Locate the cell with the specified text and output its [X, Y] center coordinate. 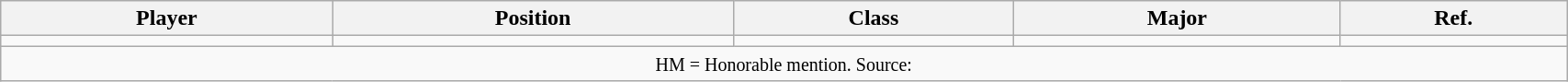
Ref. [1453, 18]
Player [167, 18]
Class [874, 18]
Position [533, 18]
HM = Honorable mention. Source: [784, 64]
Major [1178, 18]
